Scan for the cell matching the given text and deliver its (X, Y) coordinate at center. 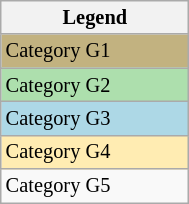
Category G3 (95, 118)
Category G5 (95, 186)
Category G1 (95, 51)
Category G2 (95, 85)
Legend (95, 17)
Category G4 (95, 152)
